Output the [X, Y] coordinate of the center of the cell containing the given text.  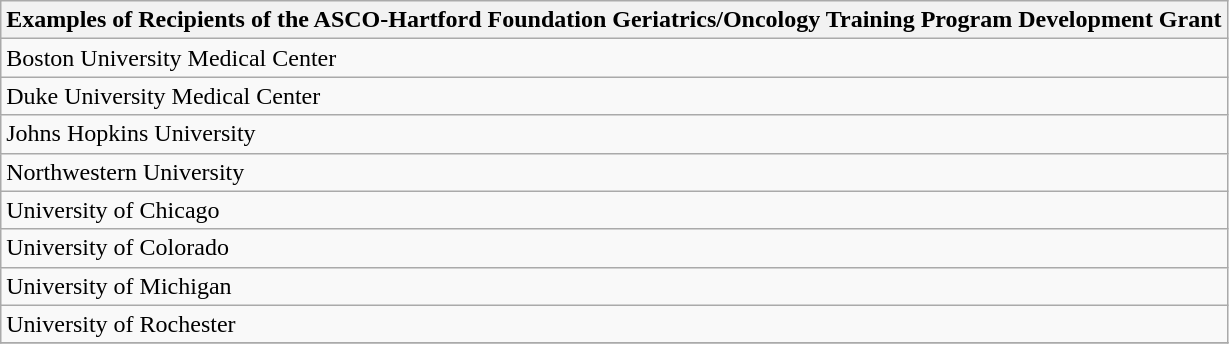
Duke University Medical Center [614, 96]
Northwestern University [614, 172]
Boston University Medical Center [614, 58]
University of Rochester [614, 324]
University of Colorado [614, 248]
University of Chicago [614, 210]
Johns Hopkins University [614, 134]
Examples of Recipients of the ASCO-Hartford Foundation Geriatrics/Oncology Training Program Development Grant [614, 20]
University of Michigan [614, 286]
